Find where the given text appears and provide that cell's center as (X, Y) coordinate. 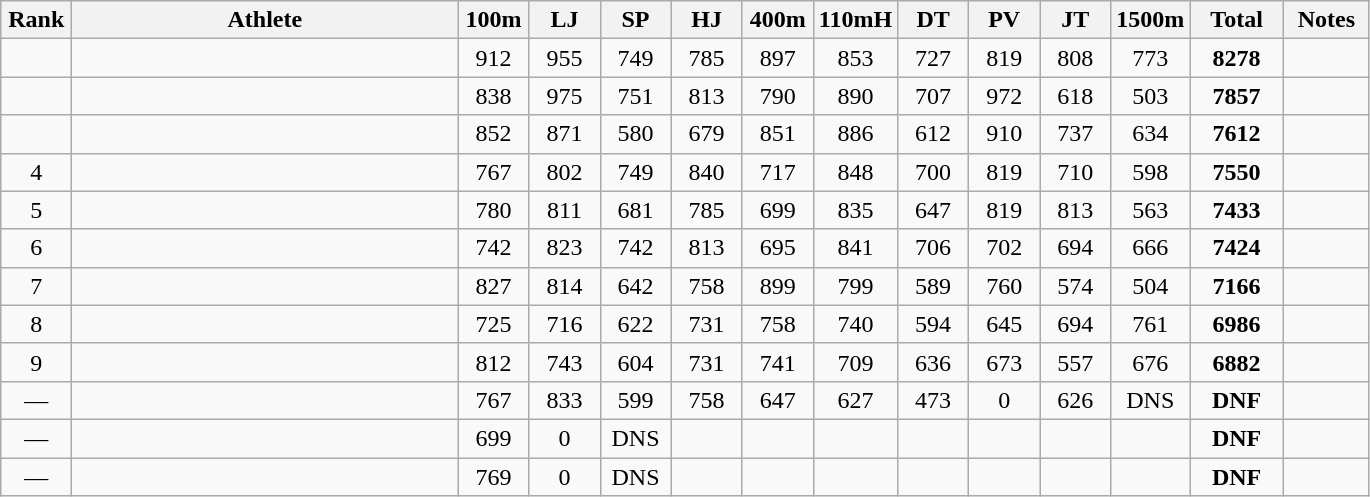
853 (855, 58)
975 (564, 96)
743 (564, 362)
838 (494, 96)
594 (934, 324)
681 (636, 210)
400m (778, 20)
1500m (1150, 20)
897 (778, 58)
7166 (1237, 286)
7612 (1237, 134)
100m (494, 20)
760 (1004, 286)
Rank (36, 20)
833 (564, 400)
110mH (855, 20)
709 (855, 362)
955 (564, 58)
HJ (706, 20)
741 (778, 362)
LJ (564, 20)
769 (494, 477)
808 (1076, 58)
574 (1076, 286)
707 (934, 96)
827 (494, 286)
706 (934, 248)
626 (1076, 400)
580 (636, 134)
852 (494, 134)
673 (1004, 362)
751 (636, 96)
SP (636, 20)
695 (778, 248)
599 (636, 400)
7433 (1237, 210)
890 (855, 96)
761 (1150, 324)
702 (1004, 248)
710 (1076, 172)
910 (1004, 134)
886 (855, 134)
634 (1150, 134)
725 (494, 324)
740 (855, 324)
563 (1150, 210)
848 (855, 172)
899 (778, 286)
666 (1150, 248)
799 (855, 286)
642 (636, 286)
503 (1150, 96)
700 (934, 172)
802 (564, 172)
589 (934, 286)
5 (36, 210)
814 (564, 286)
871 (564, 134)
4 (36, 172)
Notes (1326, 20)
812 (494, 362)
473 (934, 400)
6986 (1237, 324)
DT (934, 20)
Athlete (265, 20)
612 (934, 134)
679 (706, 134)
604 (636, 362)
972 (1004, 96)
598 (1150, 172)
6882 (1237, 362)
773 (1150, 58)
627 (855, 400)
8 (36, 324)
645 (1004, 324)
912 (494, 58)
727 (934, 58)
7857 (1237, 96)
823 (564, 248)
737 (1076, 134)
PV (1004, 20)
JT (1076, 20)
851 (778, 134)
8278 (1237, 58)
7550 (1237, 172)
622 (636, 324)
835 (855, 210)
716 (564, 324)
618 (1076, 96)
504 (1150, 286)
780 (494, 210)
6 (36, 248)
840 (706, 172)
811 (564, 210)
636 (934, 362)
790 (778, 96)
7 (36, 286)
7424 (1237, 248)
717 (778, 172)
841 (855, 248)
Total (1237, 20)
557 (1076, 362)
9 (36, 362)
676 (1150, 362)
